Locate the cell with the specified text and output its [X, Y] center coordinate. 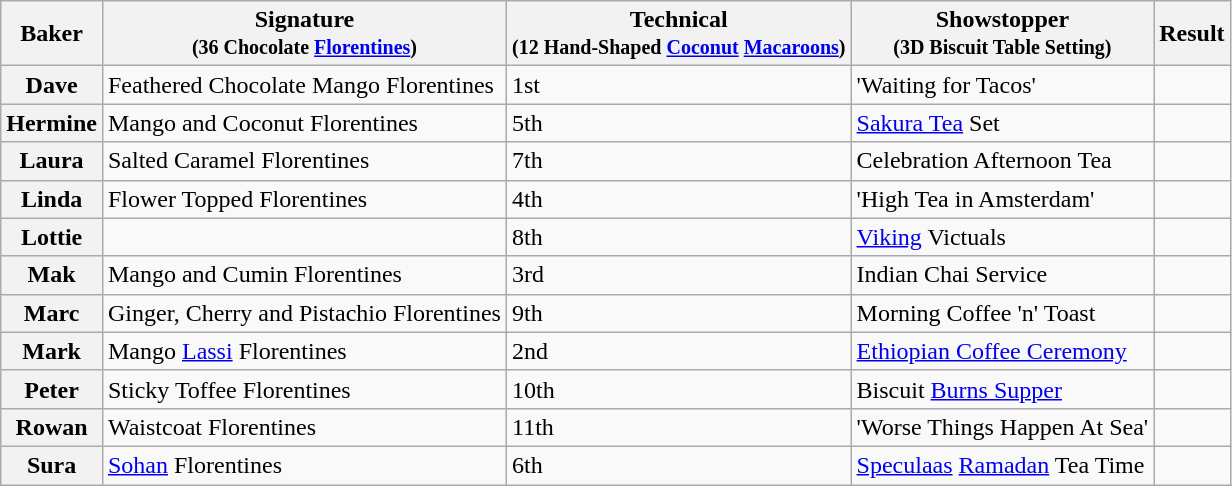
Linda [52, 199]
Sohan Florentines [304, 465]
11th [678, 427]
Mango Lassi Florentines [304, 351]
3rd [678, 275]
Feathered Chocolate Mango Florentines [304, 85]
4th [678, 199]
'Worse Things Happen At Sea' [1002, 427]
Sakura Tea Set [1002, 123]
Mak [52, 275]
Sticky Toffee Florentines [304, 389]
Signature(36 Chocolate Florentines) [304, 34]
Technical(12 Hand-Shaped Coconut Macaroons) [678, 34]
8th [678, 237]
1st [678, 85]
Mango and Cumin Florentines [304, 275]
Lottie [52, 237]
5th [678, 123]
6th [678, 465]
Baker [52, 34]
Marc [52, 313]
Morning Coffee 'n' Toast [1002, 313]
9th [678, 313]
Rowan [52, 427]
Result [1192, 34]
'High Tea in Amsterdam' [1002, 199]
Mark [52, 351]
10th [678, 389]
Hermine [52, 123]
Ethiopian Coffee Ceremony [1002, 351]
Laura [52, 161]
Viking Victuals [1002, 237]
2nd [678, 351]
Mango and Coconut Florentines [304, 123]
Speculaas Ramadan Tea Time [1002, 465]
Waistcoat Florentines [304, 427]
Celebration Afternoon Tea [1002, 161]
Indian Chai Service [1002, 275]
7th [678, 161]
Showstopper(3D Biscuit Table Setting) [1002, 34]
Dave [52, 85]
Biscuit Burns Supper [1002, 389]
Salted Caramel Florentines [304, 161]
Ginger, Cherry and Pistachio Florentines [304, 313]
'Waiting for Tacos' [1002, 85]
Peter [52, 389]
Sura [52, 465]
Flower Topped Florentines [304, 199]
